Extract the [x, y] coordinate from the center of the cell holding the provided text.  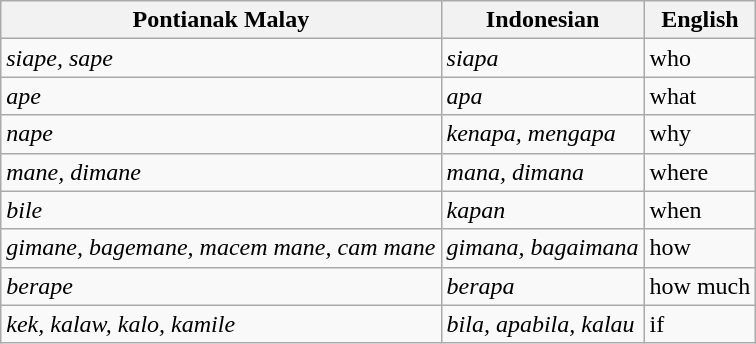
how much [700, 286]
siapa [542, 58]
mana, dimana [542, 172]
kapan [542, 210]
siape, sape [221, 58]
where [700, 172]
when [700, 210]
gimana, bagaimana [542, 248]
English [700, 20]
who [700, 58]
if [700, 324]
bila, apabila, kalau [542, 324]
Indonesian [542, 20]
gimane, bagemane, macem mane, cam mane [221, 248]
how [700, 248]
berape [221, 286]
bile [221, 210]
why [700, 134]
mane, dimane [221, 172]
what [700, 96]
Pontianak Malay [221, 20]
berapa [542, 286]
nape [221, 134]
kenapa, mengapa [542, 134]
kek, kalaw, kalo, kamile [221, 324]
ape [221, 96]
apa [542, 96]
